Return [x, y] of the center of cell containing provided text 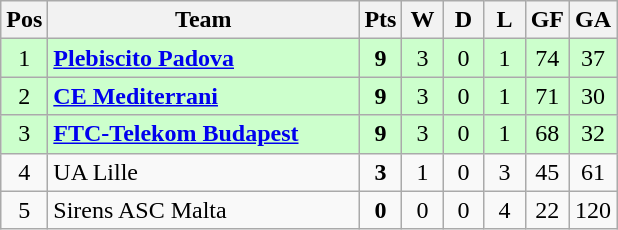
Pos [24, 20]
L [504, 20]
GF [547, 20]
61 [594, 172]
74 [547, 58]
71 [547, 96]
45 [547, 172]
W [422, 20]
5 [24, 210]
68 [547, 134]
Team [204, 20]
GA [594, 20]
Sirens ASC Malta [204, 210]
FTC-Telekom Budapest [204, 134]
UA Lille [204, 172]
Plebiscito Padova [204, 58]
32 [594, 134]
2 [24, 96]
D [464, 20]
CE Mediterrani [204, 96]
22 [547, 210]
120 [594, 210]
Pts [380, 20]
37 [594, 58]
30 [594, 96]
